Identify which cell holds the provided text, then report its [X, Y] central coordinate. 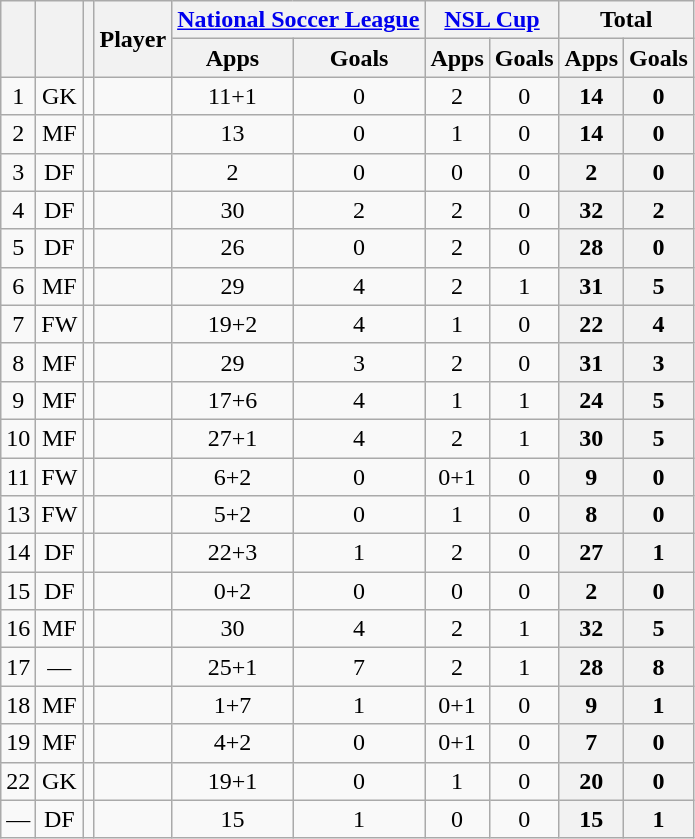
19 [18, 743]
6+2 [233, 477]
10 [18, 438]
27 [591, 553]
Total [626, 20]
1+7 [233, 705]
6 [18, 286]
11+1 [233, 96]
0+2 [233, 591]
19+2 [233, 324]
25+1 [233, 667]
17+6 [233, 400]
24 [591, 400]
5+2 [233, 515]
17 [18, 667]
16 [18, 629]
18 [18, 705]
27+1 [233, 438]
22+3 [233, 553]
NSL Cup [492, 20]
National Soccer League [298, 20]
Player [133, 39]
19+1 [233, 781]
20 [591, 781]
11 [18, 477]
4+2 [233, 743]
26 [233, 248]
